Capture the cell that displays the provided text and extract its [x, y] central coordinate. 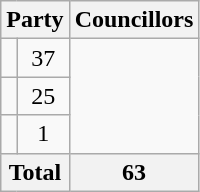
Councillors [134, 20]
25 [43, 96]
1 [43, 134]
Party [35, 20]
37 [43, 58]
63 [134, 172]
Total [35, 172]
